Scan for the cell matching the given text and deliver its [X, Y] coordinate at center. 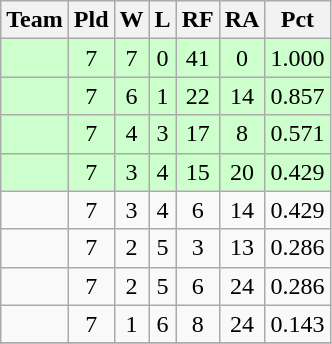
0.857 [298, 96]
Pct [298, 20]
RF [198, 20]
20 [242, 172]
RA [242, 20]
41 [198, 58]
Pld [91, 20]
Team [35, 20]
1.000 [298, 58]
22 [198, 96]
13 [242, 248]
L [162, 20]
0.571 [298, 134]
15 [198, 172]
17 [198, 134]
0.143 [298, 324]
W [132, 20]
